Determine the (X, Y) coordinate at the center of the cell enclosing the given text.  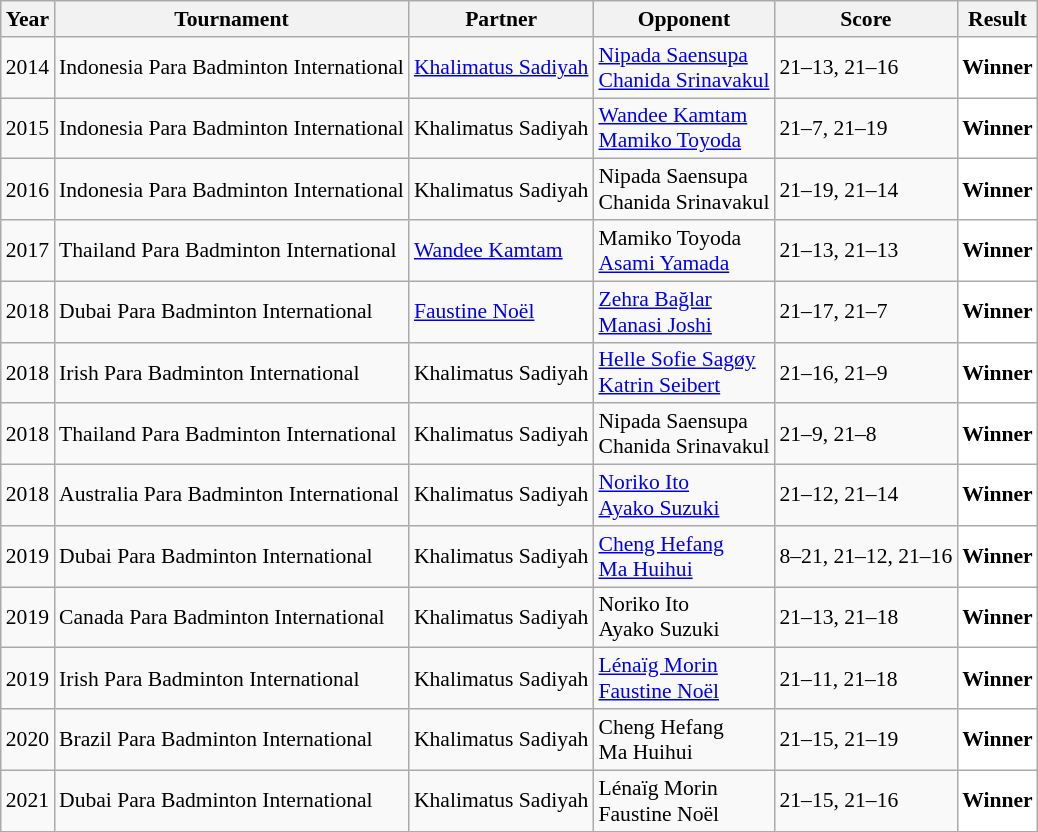
Helle Sofie Sagøy Katrin Seibert (684, 372)
Mamiko Toyoda Asami Yamada (684, 250)
2020 (28, 740)
Zehra Bağlar Manasi Joshi (684, 312)
2017 (28, 250)
2015 (28, 128)
21–19, 21–14 (866, 190)
21–12, 21–14 (866, 496)
21–13, 21–13 (866, 250)
21–7, 21–19 (866, 128)
Canada Para Badminton International (232, 618)
Result (998, 19)
21–16, 21–9 (866, 372)
Wandee Kamtam Mamiko Toyoda (684, 128)
Score (866, 19)
2021 (28, 800)
21–11, 21–18 (866, 678)
2016 (28, 190)
Brazil Para Badminton International (232, 740)
Year (28, 19)
21–15, 21–19 (866, 740)
Tournament (232, 19)
Faustine Noël (502, 312)
21–9, 21–8 (866, 434)
Opponent (684, 19)
21–15, 21–16 (866, 800)
Australia Para Badminton International (232, 496)
Partner (502, 19)
Wandee Kamtam (502, 250)
21–13, 21–16 (866, 68)
2014 (28, 68)
8–21, 21–12, 21–16 (866, 556)
21–13, 21–18 (866, 618)
21–17, 21–7 (866, 312)
